Extract the [x, y] coordinate from the center of the cell holding the provided text.  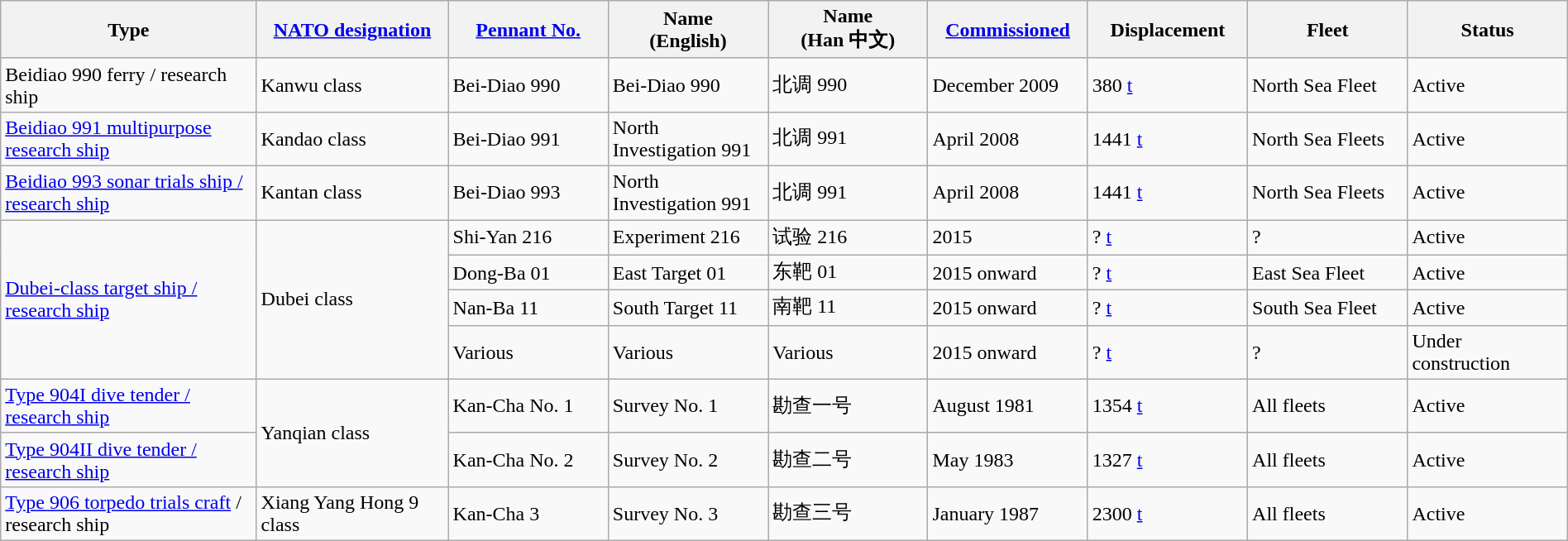
1354 t [1168, 405]
August 1981 [1007, 405]
Beidiao 993 sonar trials ship / research ship [129, 192]
Survey No. 3 [688, 513]
Kan-Cha 3 [528, 513]
Pennant No. [528, 30]
East Sea Fleet [1328, 273]
东靶 01 [849, 273]
Survey No. 1 [688, 405]
Beidiao 991 multipurpose research ship [129, 139]
Kan-Cha No. 2 [528, 460]
Dubei class [352, 299]
2015 [1007, 238]
NATO designation [352, 30]
Under construction [1487, 352]
Bei-Diao 993 [528, 192]
Type 906 torpedo trials craft / research ship [129, 513]
May 1983 [1007, 460]
Kanwu class [352, 84]
北调 990 [849, 84]
Commissioned [1007, 30]
Name(Han 中文) [849, 30]
Experiment 216 [688, 238]
South Target 11 [688, 308]
Type 904I dive tender / research ship [129, 405]
East Target 01 [688, 273]
Displacement [1168, 30]
Beidiao 990 ferry / research ship [129, 84]
Shi-Yan 216 [528, 238]
试验 216 [849, 238]
380 t [1168, 84]
Survey No. 2 [688, 460]
勘查三号 [849, 513]
Kantan class [352, 192]
勘查二号 [849, 460]
Type [129, 30]
Kandao class [352, 139]
Bei-Diao 991 [528, 139]
Type 904II dive tender / research ship [129, 460]
Dubei-class target ship / research ship [129, 299]
Fleet [1328, 30]
Dong-Ba 01 [528, 273]
南靶 11 [849, 308]
Yanqian class [352, 433]
Xiang Yang Hong 9 class [352, 513]
2300 t [1168, 513]
勘查一号 [849, 405]
Kan-Cha No. 1 [528, 405]
Status [1487, 30]
January 1987 [1007, 513]
South Sea Fleet [1328, 308]
North Sea Fleet [1328, 84]
1327 t [1168, 460]
December 2009 [1007, 84]
Nan-Ba 11 [528, 308]
Name(English) [688, 30]
